Scan for the cell matching the given text and deliver its [X, Y] coordinate at center. 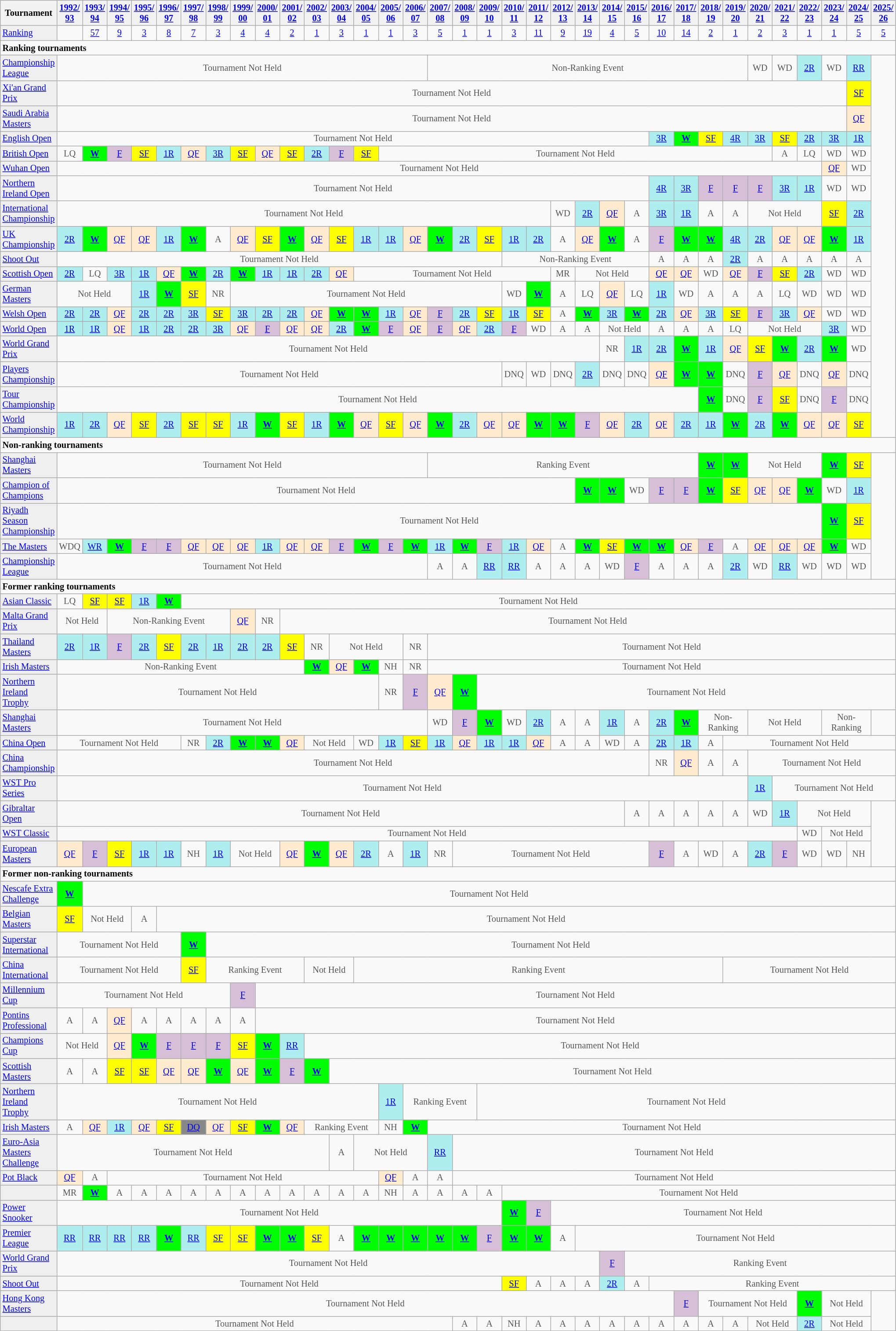
2008/09 [464, 13]
2013/14 [588, 13]
2009/10 [489, 13]
2022/23 [809, 13]
Xi'an Grand Prix [29, 93]
English Open [29, 138]
World Championship [29, 425]
19 [588, 33]
UK Championship [29, 239]
International Championship [29, 214]
DQ [193, 1127]
Non-ranking tournaments [448, 445]
WST Classic [29, 833]
Millennium Cup [29, 995]
1998/99 [218, 13]
WDQ [69, 546]
2015/16 [637, 13]
2003/04 [341, 13]
11 [539, 33]
Premier League [29, 1238]
Players Championship [29, 374]
2025/26 [883, 13]
Former ranking tournaments [448, 586]
8 [169, 33]
2016/17 [661, 13]
2011/12 [539, 13]
Northern Ireland Open [29, 188]
Thailand Masters [29, 647]
World Open [29, 329]
Scottish Masters [29, 1071]
2021/22 [785, 13]
British Open [29, 153]
2017/18 [686, 13]
China Open [29, 743]
Welsh Open [29, 314]
The Masters [29, 546]
WST Pro Series [29, 788]
7 [193, 33]
Ranking tournaments [448, 48]
2010/11 [514, 13]
2006/07 [415, 13]
Ranking [29, 33]
Wuhan Open [29, 168]
Champions Cup [29, 1046]
1999/00 [243, 13]
Superstar International [29, 945]
1994/95 [120, 13]
Asian Classic [29, 601]
Euro-Asia Masters Challenge [29, 1153]
2002/03 [317, 13]
China Championship [29, 763]
2024/25 [859, 13]
German Masters [29, 294]
Pot Black [29, 1178]
1992/93 [69, 13]
Saudi Arabia Masters [29, 119]
14 [686, 33]
Gibraltar Open [29, 814]
10 [661, 33]
1995/96 [144, 13]
China International [29, 970]
2018/19 [711, 13]
Champion of Champions [29, 490]
Malta Grand Prix [29, 621]
Scottish Open [29, 274]
2007/08 [440, 13]
European Masters [29, 854]
2020/21 [760, 13]
2012/13 [563, 13]
1996/97 [169, 13]
57 [95, 33]
2000/01 [267, 13]
Tournament [29, 13]
2005/06 [391, 13]
WR [95, 546]
Tour Championship [29, 400]
Power Snooker [29, 1213]
2019/20 [735, 13]
Former non-ranking tournaments [448, 874]
Nescafe Extra Challenge [29, 894]
Belgian Masters [29, 919]
1993/94 [95, 13]
2001/02 [292, 13]
1997/98 [193, 13]
2004/05 [366, 13]
2014/15 [612, 13]
Hong Kong Masters [29, 1303]
Pontins Professional [29, 1021]
Riyadh Season Championship [29, 521]
2023/24 [834, 13]
